For the text-containing cell, return its midpoint in [X, Y] coordinate format. 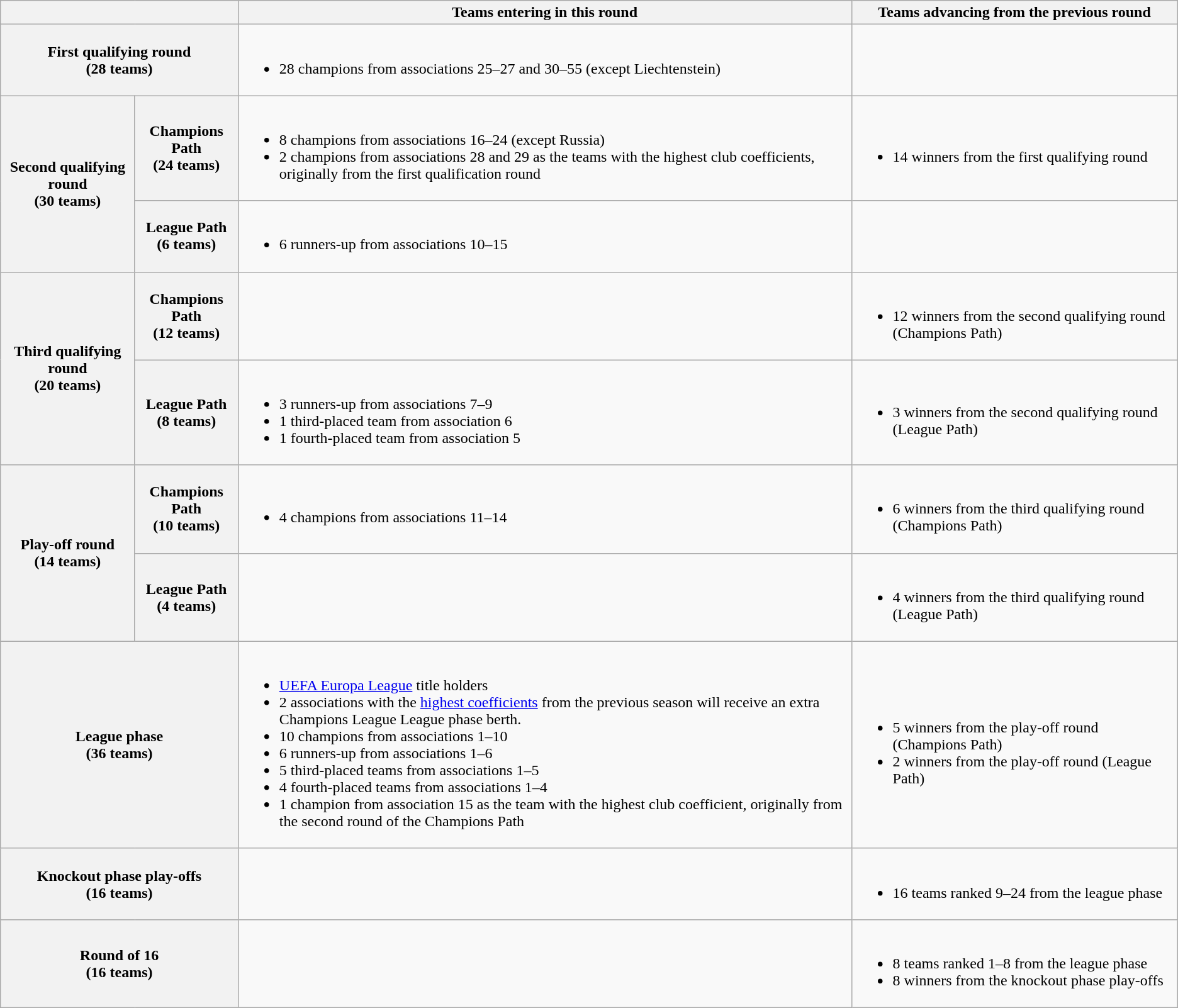
16 teams ranked 9–24 from the league phase [1014, 883]
Second qualifying round (30 teams) [68, 184]
8 teams ranked 1–8 from the league phase8 winners from the knockout phase play-offs [1014, 963]
3 winners from the second qualifying round (League Path) [1014, 413]
6 runners-up from associations 10–15 [545, 237]
3 runners-up from associations 7–91 third-placed team from association 61 fourth-placed team from association 5 [545, 413]
28 champions from associations 25–27 and 30–55 (except Liechtenstein) [545, 60]
Champions Path (24 teams) [186, 148]
Teams advancing from the previous round [1014, 13]
4 winners from the third qualifying round (League Path) [1014, 597]
League Path (8 teams) [186, 413]
Play-off round (14 teams) [68, 553]
Champions Path (12 teams) [186, 316]
League Path (6 teams) [186, 237]
5 winners from the play-off round (Champions Path)2 winners from the play-off round (League Path) [1014, 745]
League phase (36 teams) [120, 745]
14 winners from the first qualifying round [1014, 148]
First qualifying round (28 teams) [120, 60]
Teams entering in this round [545, 13]
Knockout phase play-offs(16 teams) [120, 883]
Round of 16(16 teams) [120, 963]
League Path (4 teams) [186, 597]
12 winners from the second qualifying round (Champions Path) [1014, 316]
Third qualifying round (20 teams) [68, 369]
6 winners from the third qualifying round (Champions Path) [1014, 509]
4 champions from associations 11–14 [545, 509]
Champions Path (10 teams) [186, 509]
